Pinpoint the cell where the given text exists, returning its [x, y] midpoint coordinate. 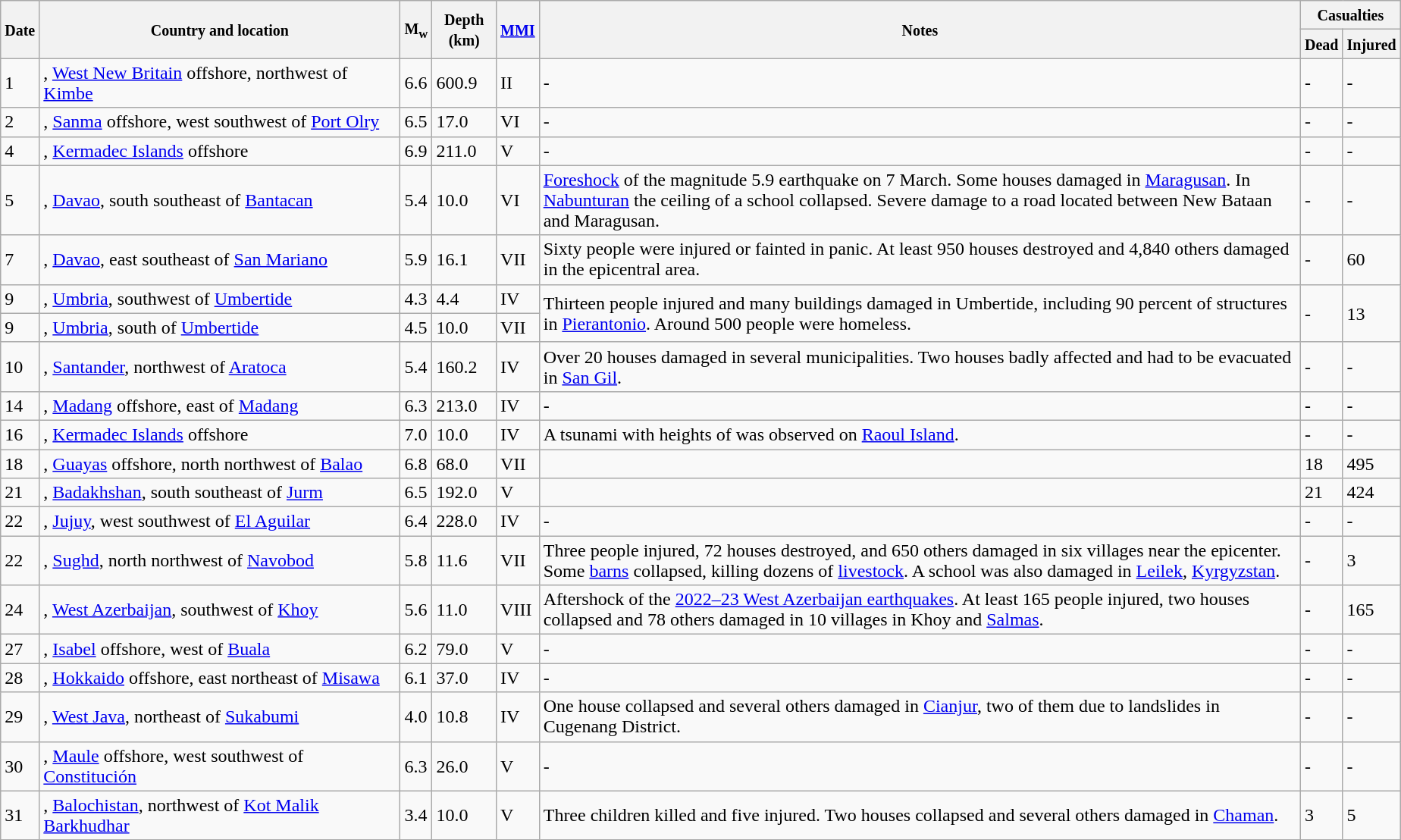
, Umbria, south of Umbertide [220, 328]
5.8 [416, 561]
26.0 [464, 766]
Casualties [1350, 15]
68.0 [464, 463]
211.0 [464, 151]
4.0 [416, 717]
6.9 [416, 151]
, Santander, northwest of Aratoca [220, 367]
One house collapsed and several others damaged in Cianjur, two of them due to landslides in Cugenang District. [920, 717]
VIII [519, 610]
, West Azerbaijan, southwest of Khoy [220, 610]
5.6 [416, 610]
, West Java, northeast of Sukabumi [220, 717]
Mw [416, 30]
6.2 [416, 649]
192.0 [464, 493]
, West New Britain offshore, northwest of Kimbe [220, 83]
160.2 [464, 367]
10.8 [464, 717]
Over 20 houses damaged in several municipalities. Two houses badly affected and had to be evacuated in San Gil. [920, 367]
, Guayas offshore, north northwest of Balao [220, 463]
, Madang offshore, east of Madang [220, 406]
6.6 [416, 83]
Dead [1321, 44]
Thirteen people injured and many buildings damaged in Umbertide, including 90 percent of structures in Pierantonio. Around 500 people were homeless. [920, 313]
11.6 [464, 561]
7 [20, 259]
Injured [1371, 44]
495 [1371, 463]
4.4 [464, 299]
, Badakhshan, south southeast of Jurm [220, 493]
, Jujuy, west southwest of El Aguilar [220, 522]
, Sanma offshore, west southwest of Port Olry [220, 122]
424 [1371, 493]
A tsunami with heights of was observed on Raoul Island. [920, 434]
11.0 [464, 610]
29 [20, 717]
6.8 [416, 463]
Depth (km) [464, 30]
213.0 [464, 406]
14 [20, 406]
4.5 [416, 328]
228.0 [464, 522]
2 [20, 122]
600.9 [464, 83]
13 [1371, 313]
6.4 [416, 522]
Three children killed and five injured. Two houses collapsed and several others damaged in Chaman. [920, 816]
60 [1371, 259]
Date [20, 30]
28 [20, 678]
Sixty people were injured or fainted in panic. At least 950 houses destroyed and 4,840 others damaged in the epicentral area. [920, 259]
, Balochistan, northwest of Kot Malik Barkhudhar [220, 816]
, Isabel offshore, west of Buala [220, 649]
MMI [519, 30]
, Umbria, southwest of Umbertide [220, 299]
5.9 [416, 259]
6.1 [416, 678]
, Hokkaido offshore, east northeast of Misawa [220, 678]
30 [20, 766]
, Davao, east southeast of San Mariano [220, 259]
Notes [920, 30]
7.0 [416, 434]
24 [20, 610]
1 [20, 83]
16.1 [464, 259]
, Davao, south southeast of Bantacan [220, 200]
10 [20, 367]
16 [20, 434]
27 [20, 649]
II [519, 83]
165 [1371, 610]
31 [20, 816]
37.0 [464, 678]
, Maule offshore, west southwest of Constitución [220, 766]
3.4 [416, 816]
4 [20, 151]
17.0 [464, 122]
Country and location [220, 30]
4.3 [416, 299]
79.0 [464, 649]
, Sughd, north northwest of Navobod [220, 561]
